Return [x, y] of the center of cell containing provided text 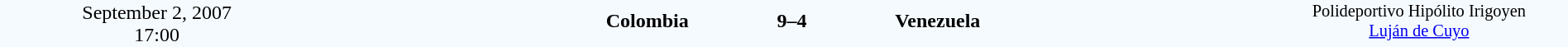
September 2, 200717:00 [157, 23]
Colombia [501, 21]
Polideportivo Hipólito IrigoyenLuján de Cuyo [1419, 23]
Venezuela [1082, 21]
9–4 [791, 21]
